Determine the [X, Y] coordinate at the center of the cell enclosing the given text.  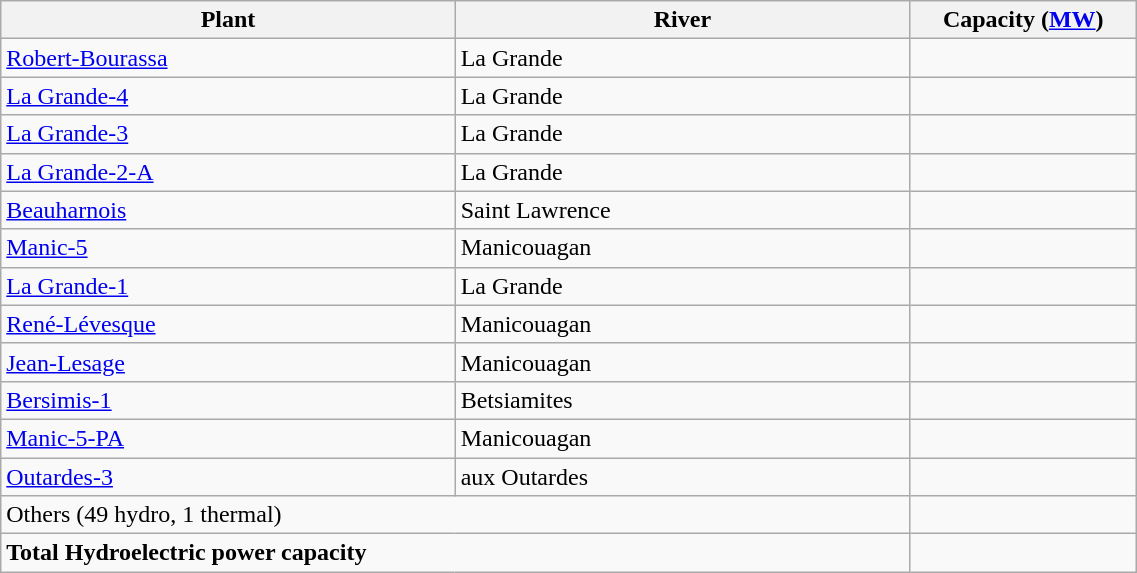
Manic-5 [228, 248]
Others (49 hydro, 1 thermal) [456, 515]
Beauharnois [228, 210]
Jean-Lesage [228, 362]
Bersimis-1 [228, 400]
La Grande-2-A [228, 172]
River [682, 20]
Total Hydroelectric power capacity [456, 553]
Plant [228, 20]
Betsiamites [682, 400]
René-Lévesque [228, 324]
La Grande-1 [228, 286]
Manic-5-PA [228, 438]
La Grande-4 [228, 96]
Robert-Bourassa [228, 58]
Capacity (MW) [1024, 20]
aux Outardes [682, 477]
Outardes-3 [228, 477]
Saint Lawrence [682, 210]
La Grande-3 [228, 134]
